For the text-containing cell, return its midpoint in (X, Y) coordinate format. 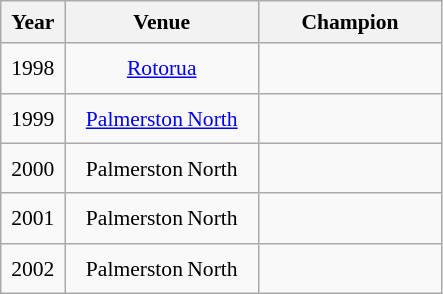
2000 (33, 169)
2002 (33, 269)
1998 (33, 69)
Rotorua (162, 69)
Venue (162, 22)
2001 (33, 219)
1999 (33, 119)
Year (33, 22)
Champion (350, 22)
